Detect which cell encompasses the target text, then output its [X, Y] center coordinate. 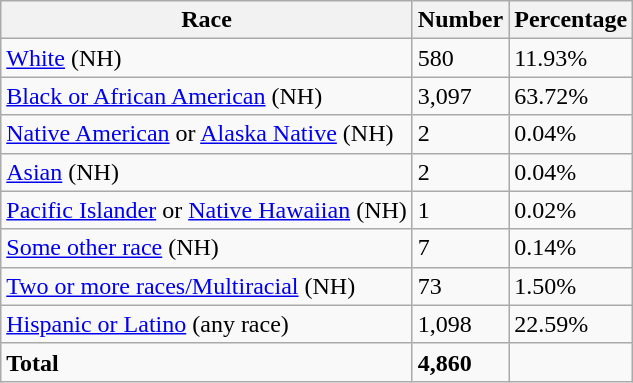
1.50% [571, 286]
4,860 [460, 362]
580 [460, 58]
Native American or Alaska Native (NH) [207, 134]
Total [207, 362]
7 [460, 248]
Hispanic or Latino (any race) [207, 324]
11.93% [571, 58]
73 [460, 286]
White (NH) [207, 58]
63.72% [571, 96]
Pacific Islander or Native Hawaiian (NH) [207, 210]
1 [460, 210]
Two or more races/Multiracial (NH) [207, 286]
Percentage [571, 20]
1,098 [460, 324]
Race [207, 20]
0.02% [571, 210]
Asian (NH) [207, 172]
3,097 [460, 96]
0.14% [571, 248]
22.59% [571, 324]
Black or African American (NH) [207, 96]
Number [460, 20]
Some other race (NH) [207, 248]
